Output the [X, Y] coordinate of the center of the cell containing the given text.  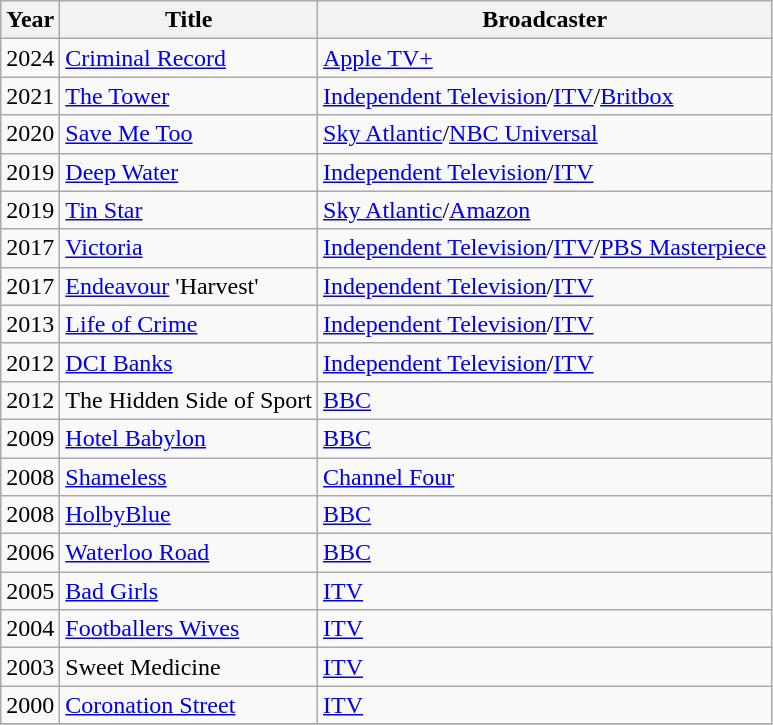
Bad Girls [189, 591]
Year [30, 20]
The Hidden Side of Sport [189, 400]
Coronation Street [189, 705]
2013 [30, 324]
2006 [30, 553]
Independent Television/ITV/PBS Masterpiece [545, 248]
Save Me Too [189, 134]
Sky Atlantic/NBC Universal [545, 134]
Criminal Record [189, 58]
Footballers Wives [189, 629]
HolbyBlue [189, 515]
Tin Star [189, 210]
Sky Atlantic/Amazon [545, 210]
2000 [30, 705]
Endeavour 'Harvest' [189, 286]
Apple TV+ [545, 58]
Independent Television/ITV/Britbox [545, 96]
Sweet Medicine [189, 667]
Channel Four [545, 477]
Broadcaster [545, 20]
2009 [30, 438]
Hotel Babylon [189, 438]
2024 [30, 58]
Shameless [189, 477]
2020 [30, 134]
Victoria [189, 248]
2005 [30, 591]
Life of Crime [189, 324]
Waterloo Road [189, 553]
2003 [30, 667]
Title [189, 20]
The Tower [189, 96]
2004 [30, 629]
DCI Banks [189, 362]
Deep Water [189, 172]
2021 [30, 96]
